Output the (x, y) coordinate of the center of the cell containing the given text.  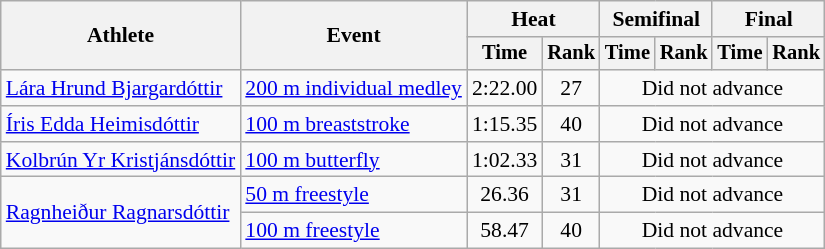
26.36 (504, 195)
2:22.00 (504, 88)
200 m individual medley (354, 88)
1:15.35 (504, 124)
50 m freestyle (354, 195)
Event (354, 36)
Íris Edda Heimisdóttir (121, 124)
Final (768, 19)
Athlete (121, 36)
Lára Hrund Bjargardóttir (121, 88)
58.47 (504, 231)
100 m butterfly (354, 160)
Heat (534, 19)
100 m breaststroke (354, 124)
Semifinal (656, 19)
Kolbrún Yr Kristjánsdóttir (121, 160)
100 m freestyle (354, 231)
27 (571, 88)
1:02.33 (504, 160)
Ragnheiður Ragnarsdóttir (121, 212)
